Identify which cell holds the provided text, then report its [X, Y] central coordinate. 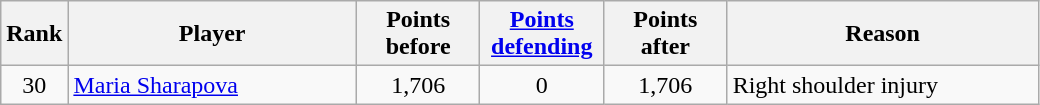
Points after [666, 34]
Points before [418, 34]
Maria Sharapova [212, 85]
Reason [882, 34]
Player [212, 34]
30 [34, 85]
0 [542, 85]
Right shoulder injury [882, 85]
Points defending [542, 34]
Rank [34, 34]
